Provide the [x, y] coordinate of the cell's center where the given text is located.  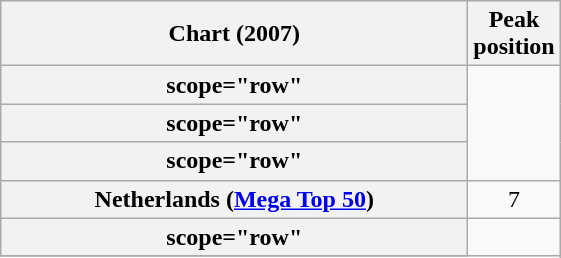
Chart (2007) [234, 34]
7 [514, 199]
Netherlands (Mega Top 50) [234, 199]
Peakposition [514, 34]
